Determine the (X, Y) coordinate at the center of the cell enclosing the given text.  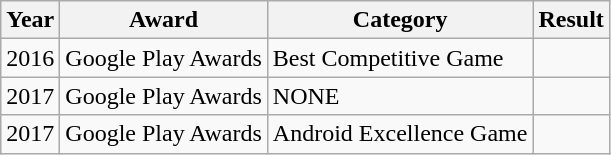
Category (400, 20)
Android Excellence Game (400, 134)
Best Competitive Game (400, 58)
Result (571, 20)
Year (30, 20)
2016 (30, 58)
NONE (400, 96)
Award (164, 20)
